Provide the (x, y) coordinate of the cell's center where the given text is located.  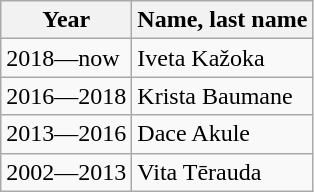
2013—2016 (66, 134)
Krista Baumane (222, 96)
Year (66, 20)
2002—2013 (66, 172)
Name, last name (222, 20)
Iveta Kažoka (222, 58)
2018—now (66, 58)
Vita Tērauda (222, 172)
Dace Akule (222, 134)
2016—2018 (66, 96)
